Return [X, Y] of the center of cell containing provided text 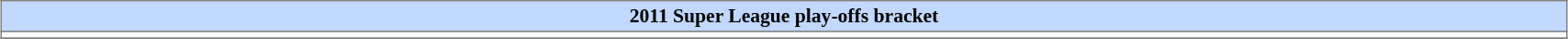
2011 Super League play-offs bracket [784, 17]
